Find where the given text appears and provide that cell's center as (x, y) coordinate. 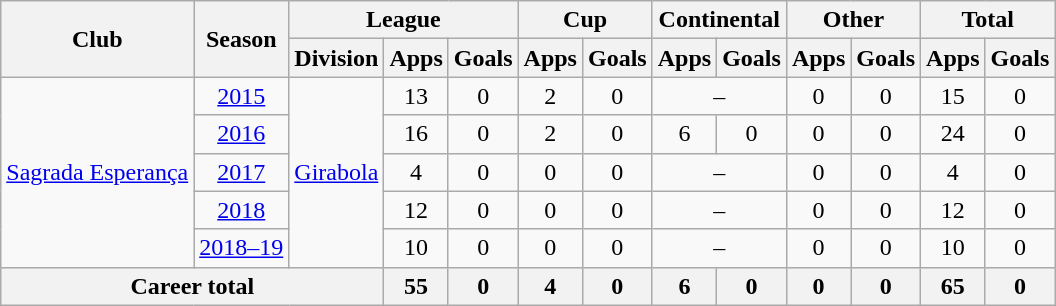
2016 (242, 134)
55 (416, 286)
Cup (585, 20)
15 (953, 96)
League (404, 20)
Club (98, 39)
16 (416, 134)
13 (416, 96)
Career total (192, 286)
Total (988, 20)
Other (853, 20)
Sagrada Esperança (98, 172)
Season (242, 39)
Division (336, 58)
2018–19 (242, 248)
Continental (719, 20)
2018 (242, 210)
2017 (242, 172)
24 (953, 134)
2015 (242, 96)
Girabola (336, 172)
65 (953, 286)
